Detect which cell encompasses the target text, then output its (x, y) center coordinate. 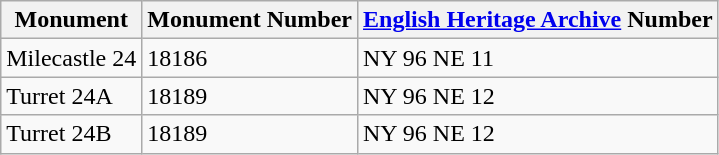
Monument (72, 20)
Milecastle 24 (72, 58)
Monument Number (250, 20)
18186 (250, 58)
Turret 24B (72, 134)
English Heritage Archive Number (538, 20)
NY 96 NE 11 (538, 58)
Turret 24A (72, 96)
